For the text-containing cell, return its midpoint in (x, y) coordinate format. 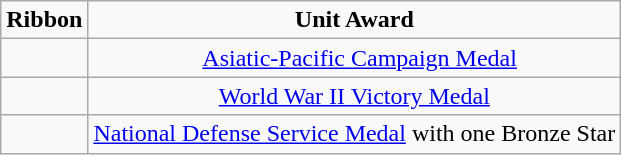
Unit Award (354, 20)
Ribbon (44, 20)
Asiatic-Pacific Campaign Medal (354, 58)
National Defense Service Medal with one Bronze Star (354, 134)
World War II Victory Medal (354, 96)
